Return the [x, y] coordinate for the center point of the cell that contains the specified text.  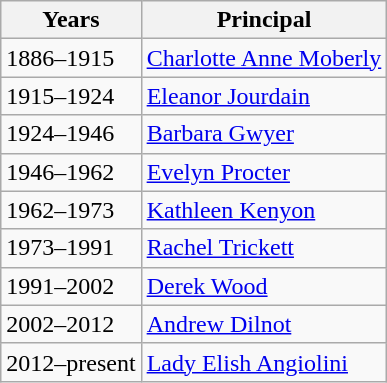
2012–present [71, 362]
1962–1973 [71, 210]
Rachel Trickett [264, 248]
Derek Wood [264, 286]
Eleanor Jourdain [264, 96]
Charlotte Anne Moberly [264, 58]
1946–1962 [71, 172]
Andrew Dilnot [264, 324]
Years [71, 20]
Principal [264, 20]
Barbara Gwyer [264, 134]
1973–1991 [71, 248]
1924–1946 [71, 134]
1886–1915 [71, 58]
1991–2002 [71, 286]
Lady Elish Angiolini [264, 362]
Kathleen Kenyon [264, 210]
2002–2012 [71, 324]
Evelyn Procter [264, 172]
1915–1924 [71, 96]
